Extract the (x, y) coordinate from the center of the cell holding the provided text.  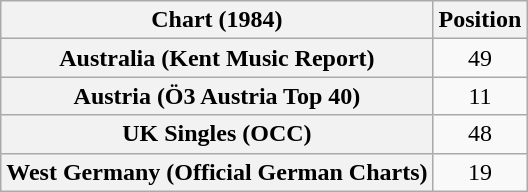
11 (480, 96)
49 (480, 58)
Chart (1984) (217, 20)
19 (480, 172)
Australia (Kent Music Report) (217, 58)
Position (480, 20)
UK Singles (OCC) (217, 134)
Austria (Ö3 Austria Top 40) (217, 96)
48 (480, 134)
West Germany (Official German Charts) (217, 172)
